Extract the (x, y) coordinate from the center of the cell holding the provided text.  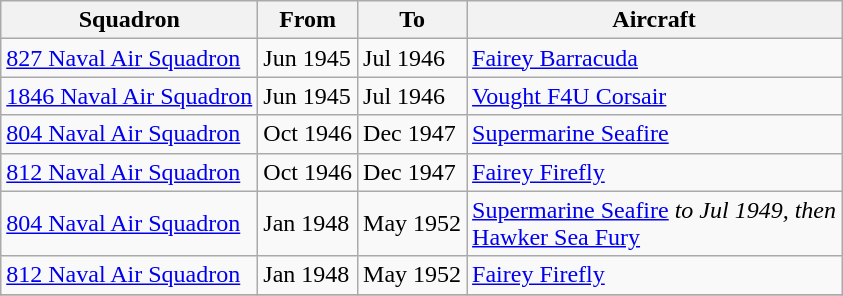
Vought F4U Corsair (654, 96)
Supermarine Seafire to Jul 1949, thenHawker Sea Fury (654, 224)
Squadron (130, 20)
1846 Naval Air Squadron (130, 96)
Fairey Barracuda (654, 58)
827 Naval Air Squadron (130, 58)
Supermarine Seafire (654, 134)
To (412, 20)
From (308, 20)
Aircraft (654, 20)
